Return (X, Y) of the center of cell containing provided text 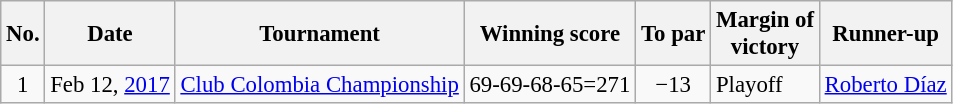
Date (110, 34)
Playoff (766, 85)
To par (674, 34)
Margin ofvictory (766, 34)
1 (23, 85)
Roberto Díaz (886, 85)
Winning score (550, 34)
69-69-68-65=271 (550, 85)
−13 (674, 85)
Club Colombia Championship (320, 85)
Feb 12, 2017 (110, 85)
No. (23, 34)
Runner-up (886, 34)
Tournament (320, 34)
